From the cell containing the given text, extract its center point as (X, Y) coordinate. 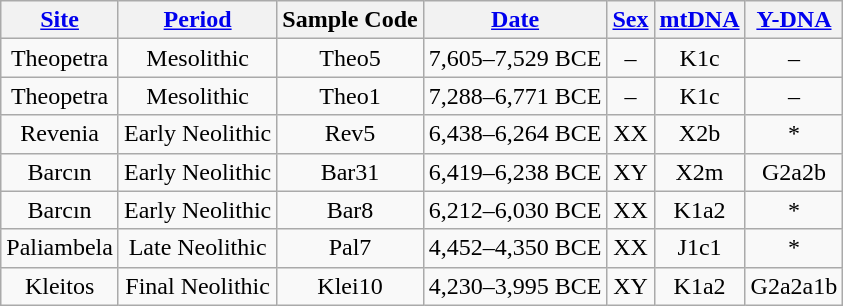
Site (60, 20)
Final Neolithic (197, 286)
Revenia (60, 134)
Late Neolithic (197, 248)
G2a2a1b (794, 286)
7,605–7,529 BCE (515, 58)
Paliambela (60, 248)
7,288–6,771 BCE (515, 96)
Date (515, 20)
mtDNA (700, 20)
6,438–6,264 BCE (515, 134)
6,212–6,030 BCE (515, 210)
Y-DNA (794, 20)
J1c1 (700, 248)
Klei10 (350, 286)
Sample Code (350, 20)
6,419–6,238 BCE (515, 172)
Sex (630, 20)
Kleitos (60, 286)
4,452–4,350 BCE (515, 248)
G2a2b (794, 172)
Bar8 (350, 210)
Rev5 (350, 134)
X2b (700, 134)
X2m (700, 172)
Period (197, 20)
4,230–3,995 BCE (515, 286)
Bar31 (350, 172)
Theo5 (350, 58)
Theo1 (350, 96)
Pal7 (350, 248)
